Locate the cell with the specified text and output its (X, Y) center coordinate. 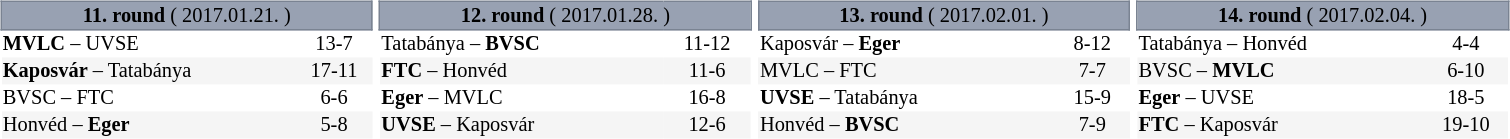
Eger – UVSE (1280, 98)
13-7 (334, 44)
FTC – Honvéd (522, 72)
8-12 (1092, 44)
BVSC – FTC (148, 98)
6-10 (1466, 72)
MVLC – FTC (906, 72)
18-5 (1466, 98)
Kaposvár – Tatabánya (148, 72)
7-9 (1092, 126)
UVSE – Kaposvár (522, 126)
6-6 (334, 98)
Honvéd – Eger (148, 126)
17-11 (334, 72)
5-8 (334, 126)
12-6 (707, 126)
Kaposvár – Eger (906, 44)
Tatabánya – Honvéd (1280, 44)
15-9 (1092, 98)
4-4 (1466, 44)
Eger – MVLC (522, 98)
Honvéd – BVSC (906, 126)
19-10 (1466, 126)
UVSE – Tatabánya (906, 98)
BVSC – MVLC (1280, 72)
7-7 (1092, 72)
FTC – Kaposvár (1280, 126)
16-8 (707, 98)
13. round ( 2017.02.01. ) (944, 15)
14. round ( 2017.02.04. ) (1322, 15)
MVLC – UVSE (148, 44)
11-12 (707, 44)
12. round ( 2017.01.28. ) (566, 15)
11. round ( 2017.01.21. ) (186, 15)
11-6 (707, 72)
Tatabánya – BVSC (522, 44)
